Return the [X, Y] coordinate for the center point of the cell that contains the specified text.  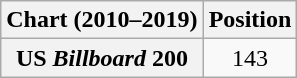
Chart (2010–2019) [102, 20]
143 [250, 58]
Position [250, 20]
US Billboard 200 [102, 58]
